Output the (x, y) coordinate of the center of the cell containing the given text.  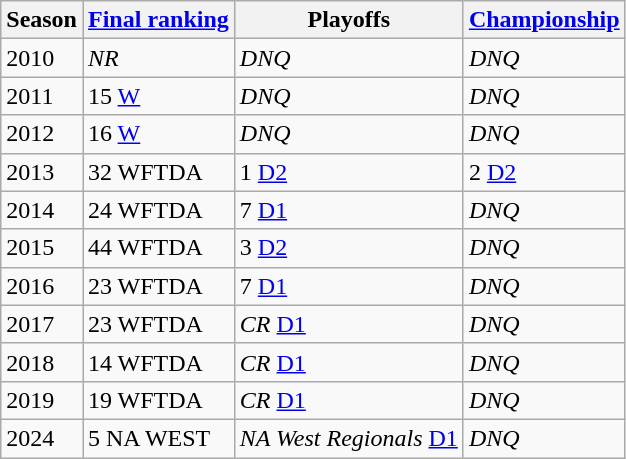
Season (42, 20)
NR (158, 58)
15 W (158, 96)
Championship (544, 20)
2019 (42, 400)
2016 (42, 286)
2012 (42, 134)
44 WFTDA (158, 248)
NA West Regionals D1 (348, 438)
2 D2 (544, 172)
16 W (158, 134)
2018 (42, 362)
Playoffs (348, 20)
2024 (42, 438)
2015 (42, 248)
32 WFTDA (158, 172)
3 D2 (348, 248)
19 WFTDA (158, 400)
2013 (42, 172)
2014 (42, 210)
2010 (42, 58)
1 D2 (348, 172)
Final ranking (158, 20)
2011 (42, 96)
2017 (42, 324)
14 WFTDA (158, 362)
5 NA WEST (158, 438)
24 WFTDA (158, 210)
